Find where the given text appears and provide that cell's center as (x, y) coordinate. 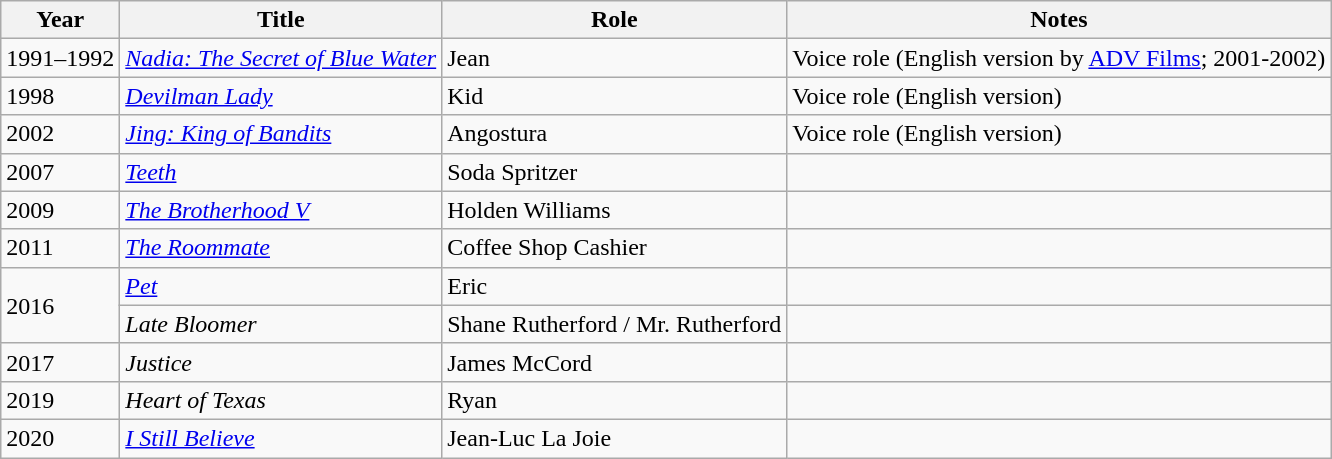
2019 (60, 400)
Year (60, 20)
Jean (614, 58)
Justice (281, 362)
Role (614, 20)
The Roommate (281, 248)
1991–1992 (60, 58)
2007 (60, 172)
2017 (60, 362)
Soda Spritzer (614, 172)
2016 (60, 305)
Eric (614, 286)
2002 (60, 134)
Title (281, 20)
Heart of Texas (281, 400)
Devilman Lady (281, 96)
Late Bloomer (281, 324)
Jing: King of Bandits (281, 134)
Holden Williams (614, 210)
Notes (1059, 20)
Nadia: The Secret of Blue Water (281, 58)
2009 (60, 210)
Shane Rutherford / Mr. Rutherford (614, 324)
The Brotherhood V (281, 210)
Coffee Shop Cashier (614, 248)
Kid (614, 96)
James McCord (614, 362)
2020 (60, 438)
2011 (60, 248)
Voice role (English version by ADV Films; 2001-2002) (1059, 58)
Angostura (614, 134)
Ryan (614, 400)
I Still Believe (281, 438)
Jean-Luc La Joie (614, 438)
Pet (281, 286)
Teeth (281, 172)
1998 (60, 96)
